Find where the given text appears and provide that cell's center as (x, y) coordinate. 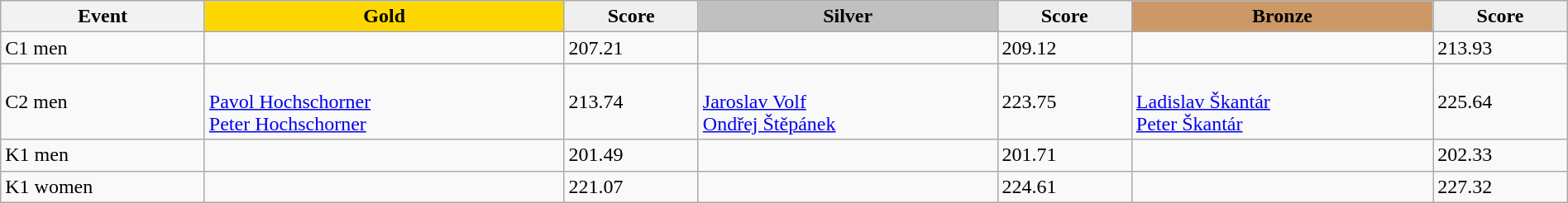
C2 men (103, 101)
Jaroslav VolfOndřej Štěpánek (848, 101)
213.74 (631, 101)
201.71 (1064, 155)
K1 men (103, 155)
227.32 (1500, 186)
Silver (848, 17)
Event (103, 17)
K1 women (103, 186)
Ladislav ŠkantárPeter Škantár (1282, 101)
202.33 (1500, 155)
224.61 (1064, 186)
Pavol HochschornerPeter Hochschorner (384, 101)
209.12 (1064, 48)
213.93 (1500, 48)
207.21 (631, 48)
C1 men (103, 48)
201.49 (631, 155)
Bronze (1282, 17)
221.07 (631, 186)
223.75 (1064, 101)
225.64 (1500, 101)
Gold (384, 17)
